Return the (x, y) coordinate for the center point of the cell that contains the specified text.  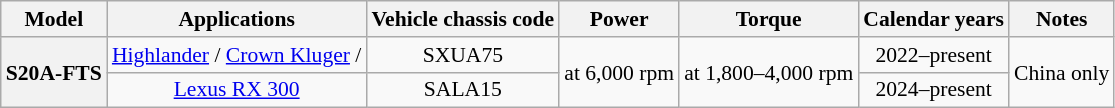
SXUA75 (462, 55)
at 6,000 rpm (619, 72)
Highlander / Crown Kluger / (237, 55)
2024–present (934, 90)
Lexus RX 300 (237, 90)
2022–present (934, 55)
Power (619, 19)
Applications (237, 19)
at 1,800–4,000 rpm (768, 72)
China only (1062, 72)
Calendar years (934, 19)
S20A-FTS (54, 72)
Torque (768, 19)
Model (54, 19)
Notes (1062, 19)
SALA15 (462, 90)
Vehicle chassis code (462, 19)
